Pinpoint the cell where the given text exists, returning its [x, y] midpoint coordinate. 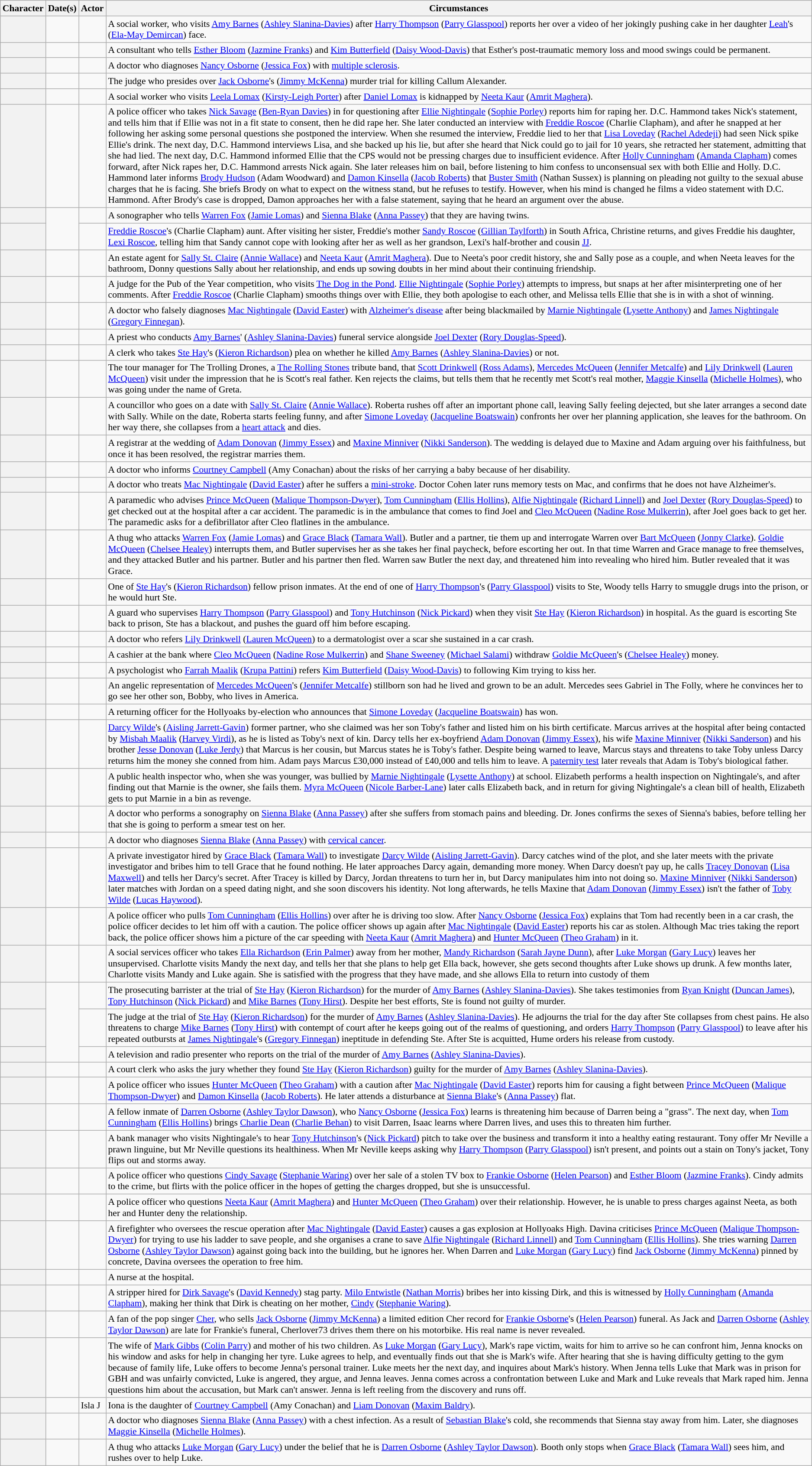
A psychologist who Farrah Maalik (Krupa Pattini) refers Kim Butterfield (Daisy Wood-Davis) to following Kim trying to kiss her. [458, 670]
A doctor who diagnoses Sienna Blake (Anna Passey) with cervical cancer. [458, 840]
A doctor who refers Lily Drinkwell (Lauren McQueen) to a dermatologist over a scar she sustained in a car crash. [458, 639]
A sonographer who tells Warren Fox (Jamie Lomas) and Sienna Blake (Anna Passey) that they are having twins. [458, 216]
A doctor who informs Courtney Campbell (Amy Conachan) about the risks of her carrying a baby because of her disability. [458, 470]
A cashier at the bank where Cleo McQueen (Nadine Rose Mulkerrin) and Shane Sweeney (Michael Salami) withdraw Goldie McQueen's (Chelsee Healey) money. [458, 655]
Character [23, 8]
Circumstances [458, 8]
The judge who presides over Jack Osborne's (Jimmy McKenna) murder trial for killing Callum Alexander. [458, 81]
Iona is the daughter of Courtney Campbell (Amy Conachan) and Liam Donovan (Maxim Baldry). [458, 1405]
Isla J [93, 1405]
A court clerk who asks the jury whether they found Ste Hay (Kieron Richardson) guilty for the murder of Amy Barnes (Ashley Slanina-Davies). [458, 1070]
A returning officer for the Hollyoaks by-election who announces that Simone Loveday (Jacqueline Boatswain) has won. [458, 712]
A television and radio presenter who reports on the trial of the murder of Amy Barnes (Ashley Slanina-Davies). [458, 1054]
Date(s) [62, 8]
A doctor who diagnoses Nancy Osborne (Jessica Fox) with multiple sclerosis. [458, 66]
A social worker who visits Leela Lomax (Kirsty-Leigh Porter) after Daniel Lomax is kidnapped by Neeta Kaur (Amrit Maghera). [458, 97]
A nurse at the hospital. [458, 1277]
A priest who conducts Amy Barnes' (Ashley Slanina-Davies) funeral service alongside Joel Dexter (Rory Douglas-Speed). [458, 337]
A clerk who takes Ste Hay's (Kieron Richardson) plea on whether he killed Amy Barnes (Ashley Slanina-Davies) or not. [458, 353]
Actor [93, 8]
